Identify which cell holds the provided text, then report its [x, y] central coordinate. 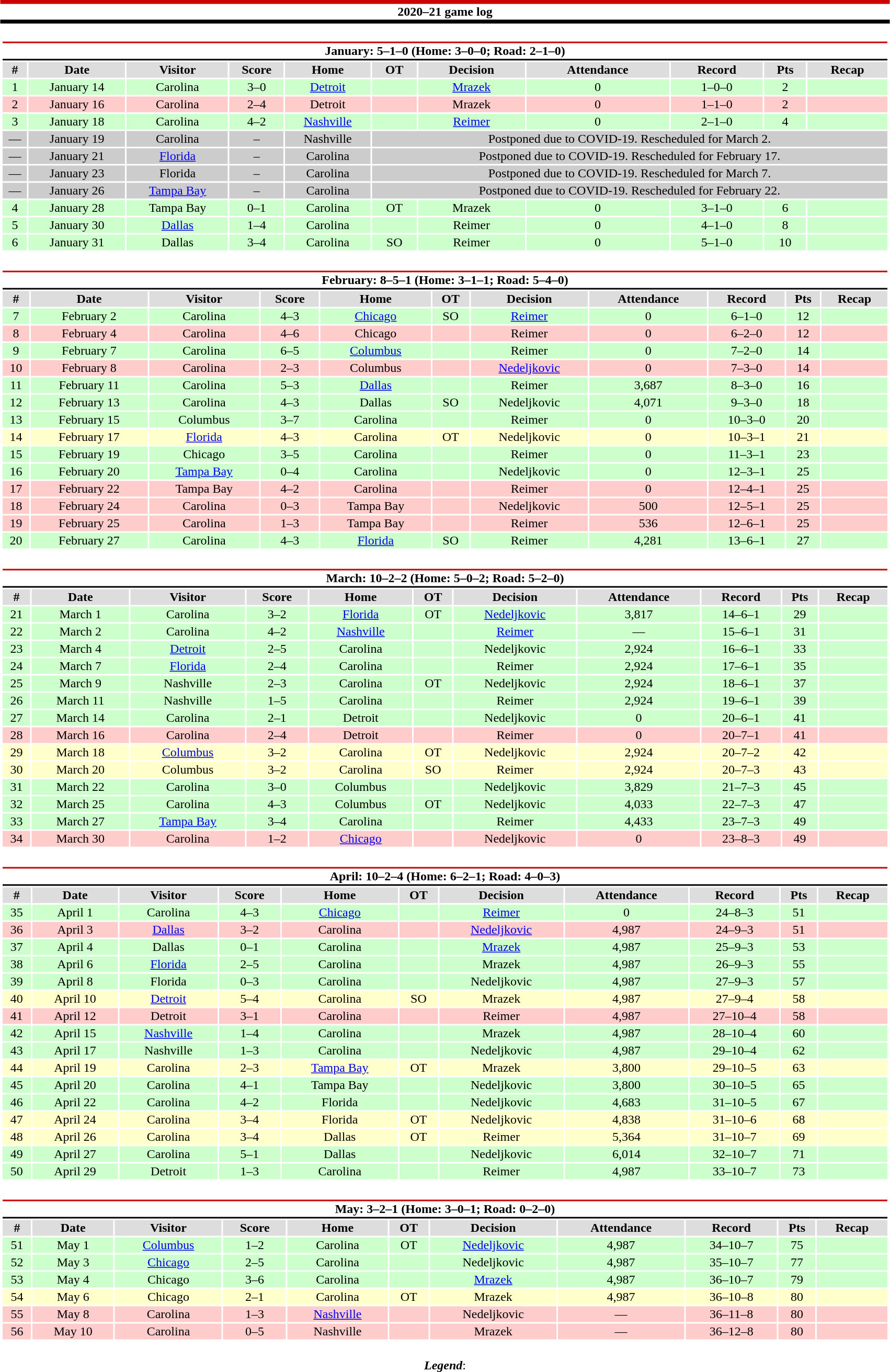
April 26 [75, 1137]
1–5 [277, 700]
January 14 [77, 87]
March 2 [81, 631]
32 [16, 804]
May 8 [73, 1314]
18–6–1 [740, 684]
April 29 [75, 1171]
13–6–1 [747, 540]
April 19 [75, 1068]
Postponed due to COVID-19. Rescheduled for February 22. [630, 191]
January 30 [77, 225]
January 26 [77, 191]
January 16 [77, 104]
28 [16, 735]
14–6–1 [740, 615]
71 [799, 1154]
4,683 [626, 1102]
January 28 [77, 208]
February: 8–5–1 (Home: 3–1–1; Road: 5–4–0) [444, 280]
19 [16, 524]
7 [16, 316]
March 16 [81, 735]
10–3–1 [747, 437]
22 [16, 631]
20–7–3 [740, 769]
2–1–0 [717, 122]
63 [799, 1068]
73 [799, 1171]
15 [16, 455]
9–3–0 [747, 402]
March 27 [81, 822]
April 6 [75, 964]
May 10 [73, 1331]
April 3 [75, 929]
20–7–1 [740, 735]
54 [17, 1297]
33–10–7 [734, 1171]
April 22 [75, 1102]
23–7–3 [740, 822]
February 22 [89, 489]
22–7–3 [740, 804]
January 31 [77, 242]
February 19 [89, 455]
Postponed due to COVID-19. Rescheduled for March 7. [630, 173]
57 [799, 982]
0–4 [290, 471]
February 25 [89, 524]
3,687 [648, 385]
February 15 [89, 420]
12–5–1 [747, 506]
27–9–3 [734, 982]
2020–21 game log [445, 12]
3–7 [290, 420]
19–6–1 [740, 700]
February 20 [89, 471]
4,033 [639, 804]
6,014 [626, 1154]
56 [17, 1331]
4,838 [626, 1120]
17–6–1 [740, 666]
May 1 [73, 1245]
20–6–1 [740, 718]
February 7 [89, 351]
3 [15, 122]
March 22 [81, 787]
March 30 [81, 838]
February 8 [89, 368]
April 20 [75, 1085]
36–11–8 [731, 1314]
4,071 [648, 402]
3–5 [290, 455]
38 [17, 964]
31–10–6 [734, 1120]
12–6–1 [747, 524]
February 13 [89, 402]
12–4–1 [747, 489]
30–10–5 [734, 1085]
62 [799, 1051]
77 [797, 1262]
24–9–3 [734, 929]
24 [16, 666]
500 [648, 506]
April 15 [75, 1033]
January 18 [77, 122]
April 27 [75, 1154]
March 18 [81, 753]
3–1 [249, 1016]
36–12–8 [731, 1331]
April 10 [75, 999]
3,829 [639, 787]
24–8–3 [734, 913]
40 [17, 999]
8–3–0 [747, 385]
January 23 [77, 173]
March: 10–2–2 (Home: 5–0–2; Road: 5–2–0) [444, 579]
26–9–3 [734, 964]
15–6–1 [740, 631]
1–1–0 [717, 104]
April 24 [75, 1120]
March 25 [81, 804]
May: 3–2–1 (Home: 3–0–1; Road: 0–2–0) [444, 1209]
36 [17, 929]
31–10–7 [734, 1137]
46 [17, 1102]
31–10–5 [734, 1102]
March 14 [81, 718]
10–3–0 [747, 420]
May 6 [73, 1297]
Postponed due to COVID-19. Rescheduled for March 2. [630, 139]
536 [648, 524]
March 7 [81, 666]
67 [799, 1102]
27–9–4 [734, 999]
March 9 [81, 684]
5 [15, 225]
68 [799, 1120]
4–6 [290, 333]
February 17 [89, 437]
21–7–3 [740, 787]
April: 10–2–4 (Home: 6–2–1; Road: 4–0–3) [444, 877]
February 24 [89, 506]
13 [16, 420]
5–1–0 [717, 242]
69 [799, 1137]
34–10–7 [731, 1245]
5–3 [290, 385]
11–3–1 [747, 455]
65 [799, 1085]
20–7–2 [740, 753]
75 [797, 1245]
April 17 [75, 1051]
44 [17, 1068]
25–9–3 [734, 947]
4–1–0 [717, 225]
3–6 [255, 1280]
7–3–0 [747, 368]
34 [16, 838]
March 1 [81, 615]
29–10–5 [734, 1068]
36–10–8 [731, 1297]
1 [15, 87]
April 1 [75, 913]
Postponed due to COVID-19. Rescheduled for February 17. [630, 156]
3–1–0 [717, 208]
4,281 [648, 540]
5–1 [249, 1154]
36–10–7 [731, 1280]
60 [799, 1033]
4,433 [639, 822]
April 12 [75, 1016]
January: 5–1–0 (Home: 3–0–0; Road: 2–1–0) [444, 51]
5–4 [249, 999]
52 [17, 1262]
50 [17, 1171]
79 [797, 1280]
11 [16, 385]
26 [16, 700]
9 [16, 351]
6–5 [290, 351]
February 2 [89, 316]
January 21 [77, 156]
6–2–0 [747, 333]
5,364 [626, 1137]
6–1–0 [747, 316]
February 11 [89, 385]
32–10–7 [734, 1154]
16–6–1 [740, 649]
7–2–0 [747, 351]
1–0–0 [717, 87]
48 [17, 1137]
March 11 [81, 700]
January 19 [77, 139]
February 27 [89, 540]
April 4 [75, 947]
28–10–4 [734, 1033]
May 4 [73, 1280]
17 [16, 489]
27–10–4 [734, 1016]
4–1 [249, 1085]
35–10–7 [731, 1262]
23–8–3 [740, 838]
12–3–1 [747, 471]
March 20 [81, 769]
April 8 [75, 982]
March 4 [81, 649]
February 4 [89, 333]
3,817 [639, 615]
0–5 [255, 1331]
29–10–4 [734, 1051]
30 [16, 769]
May 3 [73, 1262]
